Find where the given text appears and provide that cell's center as (X, Y) coordinate. 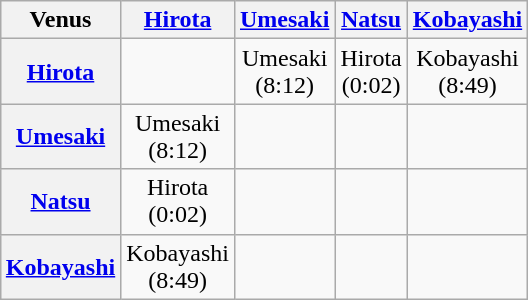
Venus (60, 20)
